Return the (x, y) coordinate for the center point of the cell that contains the specified text.  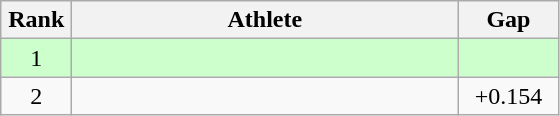
Athlete (265, 20)
2 (36, 96)
Gap (508, 20)
Rank (36, 20)
1 (36, 58)
+0.154 (508, 96)
